Capture the cell that displays the provided text and extract its [x, y] central coordinate. 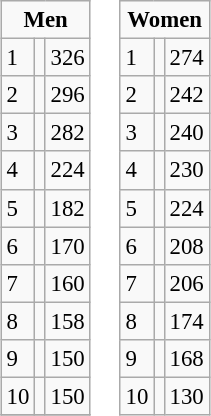
170 [68, 246]
282 [68, 133]
230 [186, 170]
182 [68, 208]
130 [186, 396]
208 [186, 246]
326 [68, 58]
206 [186, 283]
168 [186, 358]
240 [186, 133]
274 [186, 58]
242 [186, 95]
160 [68, 283]
174 [186, 321]
Women [164, 20]
Men [46, 20]
158 [68, 321]
296 [68, 95]
